Return the (X, Y) coordinate for the center point of the cell that contains the specified text.  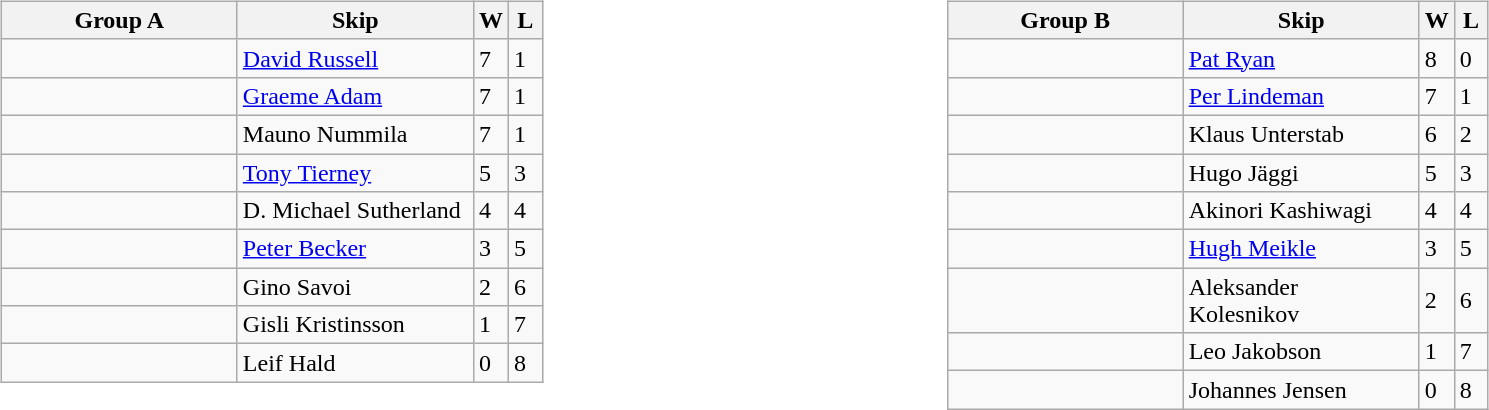
Tony Tierney (355, 173)
David Russell (355, 58)
Hugh Meikle (1301, 249)
Gisli Kristinsson (355, 325)
Akinori Kashiwagi (1301, 211)
Leif Hald (355, 363)
Per Lindeman (1301, 96)
Leo Jakobson (1301, 352)
Graeme Adam (355, 96)
Pat Ryan (1301, 58)
Group A (119, 20)
Peter Becker (355, 249)
Group B (1065, 20)
Mauno Nummila (355, 134)
Hugo Jäggi (1301, 173)
D. Michael Sutherland (355, 211)
Gino Savoi (355, 287)
Aleksander Kolesnikov (1301, 300)
Klaus Unterstab (1301, 134)
Johannes Jensen (1301, 390)
